From the cell containing the given text, extract its center point as (X, Y) coordinate. 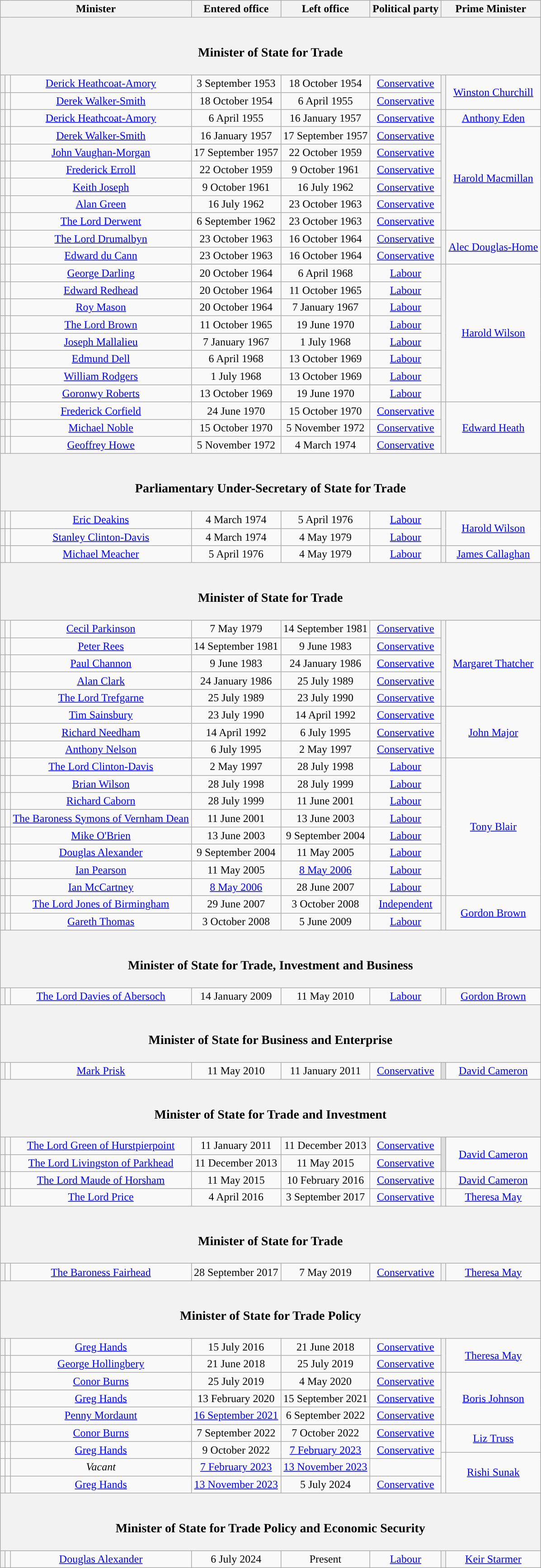
Alec Douglas-Home (494, 247)
Keith Joseph (101, 187)
The Lord Derwent (101, 222)
28 September 2017 (236, 1272)
Anthony Eden (494, 118)
Tony Blair (494, 827)
Left office (325, 9)
George Hollingbery (101, 1364)
Ian McCartney (101, 887)
Frederick Erroll (101, 170)
Michael Noble (101, 428)
James Callaghan (494, 554)
The Lord Jones of Birmingham (101, 904)
Richard Needham (101, 732)
John Vaughan-Morgan (101, 152)
Keir Starmer (494, 1559)
15 September 2021 (325, 1398)
Mark Prisk (101, 1071)
7 October 2022 (325, 1433)
Winston Churchill (494, 92)
5 July 2024 (325, 1484)
Rishi Sunak (494, 1473)
Gareth Thomas (101, 921)
Prime Minister (491, 9)
29 June 2007 (236, 904)
Margaret Thatcher (494, 663)
Frederick Corfield (101, 411)
Edward du Cann (101, 256)
Liz Truss (494, 1438)
The Lord Livingston of Parkhead (101, 1163)
Brian Wilson (101, 784)
Minister of State for Business and Enterprise (270, 1034)
Parliamentary Under-Secretary of State for Trade (270, 482)
14 January 2009 (236, 996)
The Lord Davies of Abersoch (101, 996)
Harold Macmillan (494, 178)
Mike O'Brien (101, 836)
Anthony Nelson (101, 749)
6 September 1962 (236, 222)
The Lord Drumalbyn (101, 239)
The Baroness Symons of Vernham Dean (101, 818)
The Lord Price (101, 1197)
3 September 2017 (325, 1197)
10 February 2016 (325, 1180)
28 June 2007 (325, 887)
7 September 2022 (236, 1433)
Roy Mason (101, 307)
Paul Channon (101, 663)
Minister of State for Trade, Investment and Business (270, 959)
Cecil Parkinson (101, 629)
15 July 2016 (236, 1347)
13 February 2020 (236, 1398)
Geoffrey Howe (101, 445)
The Lord Brown (101, 325)
Boris Johnson (494, 1398)
Edward Heath (494, 428)
24 June 1970 (236, 411)
9 October 2022 (236, 1450)
Entered office (236, 9)
Minister of State for Trade and Investment (270, 1109)
Minister of State for Trade Policy (270, 1309)
Political party (406, 9)
Independent (406, 904)
5 June 2009 (325, 921)
6 July 2024 (236, 1559)
Michael Meacher (101, 554)
Alan Clark (101, 680)
4 April 2016 (236, 1197)
Eric Deakins (101, 520)
The Baroness Fairhead (101, 1272)
The Lord Clinton-Davis (101, 767)
Ian Pearson (101, 870)
Goronwy Roberts (101, 393)
3 September 1953 (236, 84)
Present (325, 1559)
George Darling (101, 273)
Peter Rees (101, 646)
Richard Caborn (101, 801)
16 September 2021 (236, 1416)
The Lord Trefgarne (101, 698)
Joseph Mallalieu (101, 342)
Vacant (101, 1467)
6 September 2022 (325, 1416)
The Lord Green of Hurstpierpoint (101, 1146)
Edward Redhead (101, 290)
7 May 2019 (325, 1272)
7 May 1979 (236, 629)
Minister of State for Trade Policy and Economic Security (270, 1522)
Edmund Dell (101, 359)
John Major (494, 732)
Penny Mordaunt (101, 1416)
Tim Sainsbury (101, 715)
The Lord Maude of Horsham (101, 1180)
Minister (96, 9)
Stanley Clinton-Davis (101, 537)
Alan Green (101, 204)
4 May 2020 (325, 1381)
William Rodgers (101, 376)
